Extract the [x, y] coordinate from the center of the cell holding the provided text.  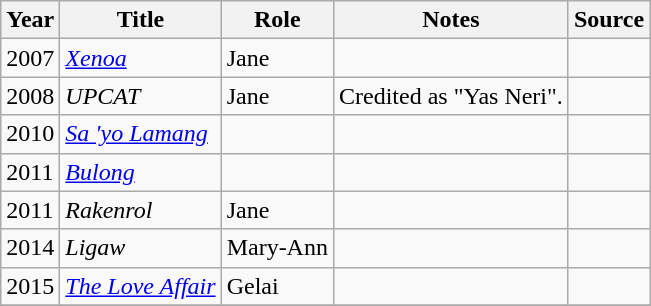
Notes [450, 20]
Mary-Ann [277, 248]
Source [608, 20]
Credited as "Yas Neri". [450, 96]
Sa 'yo Lamang [140, 134]
Rakenrol [140, 210]
Year [30, 20]
Role [277, 20]
Title [140, 20]
2007 [30, 58]
Ligaw [140, 248]
2008 [30, 96]
Gelai [277, 286]
The Love Affair [140, 286]
UPCAT [140, 96]
Xenoa [140, 58]
2010 [30, 134]
2015 [30, 286]
Bulong [140, 172]
2014 [30, 248]
